Output the (x, y) coordinate of the center of the cell containing the given text.  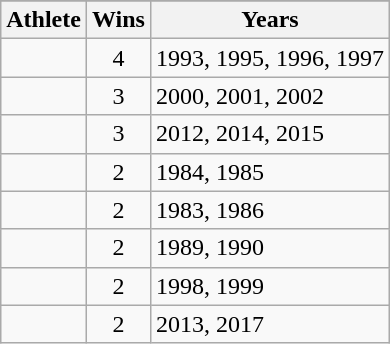
Wins (118, 20)
1983, 1986 (270, 210)
2012, 2014, 2015 (270, 134)
Years (270, 20)
2013, 2017 (270, 324)
1993, 1995, 1996, 1997 (270, 58)
2000, 2001, 2002 (270, 96)
1998, 1999 (270, 286)
4 (118, 58)
1989, 1990 (270, 248)
1984, 1985 (270, 172)
Athlete (44, 20)
